From the cell containing the given text, extract its center point as (x, y) coordinate. 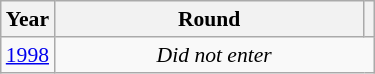
Round (209, 19)
Year (28, 19)
Did not enter (214, 55)
1998 (28, 55)
